Provide the (X, Y) coordinate of the cell's center where the given text is located.  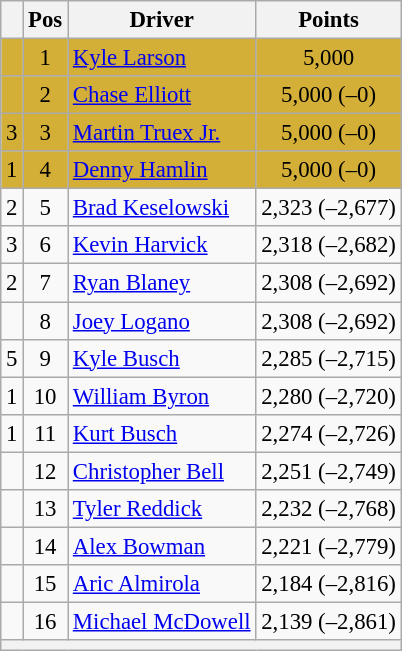
Pos (46, 20)
Tyler Reddick (162, 509)
Brad Keselowski (162, 208)
Christopher Bell (162, 471)
11 (46, 433)
6 (46, 245)
14 (46, 546)
4 (46, 170)
Kyle Larson (162, 58)
2,221 (–2,779) (328, 546)
5,000 (328, 58)
7 (46, 283)
Kyle Busch (162, 358)
Driver (162, 20)
2,318 (–2,682) (328, 245)
9 (46, 358)
Ryan Blaney (162, 283)
10 (46, 396)
2,232 (–2,768) (328, 509)
Kurt Busch (162, 433)
Chase Elliott (162, 95)
2,280 (–2,720) (328, 396)
2,184 (–2,816) (328, 584)
12 (46, 471)
Aric Almirola (162, 584)
Denny Hamlin (162, 170)
13 (46, 509)
Points (328, 20)
8 (46, 321)
Joey Logano (162, 321)
2,274 (–2,726) (328, 433)
2,139 (–2,861) (328, 621)
Alex Bowman (162, 546)
2,251 (–2,749) (328, 471)
15 (46, 584)
16 (46, 621)
2,285 (–2,715) (328, 358)
Michael McDowell (162, 621)
2,323 (–2,677) (328, 208)
Martin Truex Jr. (162, 133)
William Byron (162, 396)
Kevin Harvick (162, 245)
